Find where the given text appears and provide that cell's center as [X, Y] coordinate. 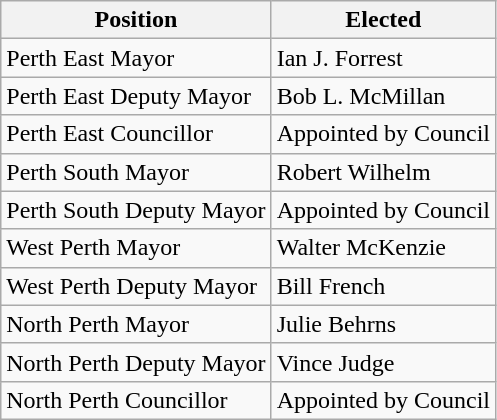
Perth East Councillor [136, 134]
North Perth Deputy Mayor [136, 362]
Bob L. McMillan [383, 96]
West Perth Mayor [136, 248]
North Perth Councillor [136, 400]
Perth East Deputy Mayor [136, 96]
North Perth Mayor [136, 324]
Walter McKenzie [383, 248]
Vince Judge [383, 362]
Perth East Mayor [136, 58]
Elected [383, 20]
Position [136, 20]
Julie Behrns [383, 324]
West Perth Deputy Mayor [136, 286]
Bill French [383, 286]
Robert Wilhelm [383, 172]
Perth South Deputy Mayor [136, 210]
Ian J. Forrest [383, 58]
Perth South Mayor [136, 172]
